Return the [x, y] coordinate for the center point of the cell that contains the specified text.  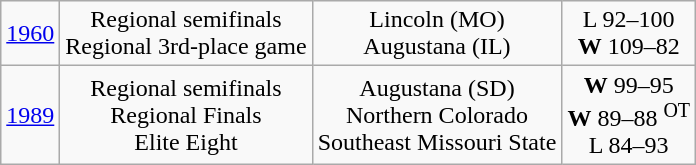
Lincoln (MO)Augustana (IL) [437, 34]
W 99–95W 89–88 OTL 84–93 [629, 116]
1989 [30, 116]
Augustana (SD)Northern ColoradoSoutheast Missouri State [437, 116]
1960 [30, 34]
Regional semifinalsRegional FinalsElite Eight [186, 116]
L 92–100W 109–82 [629, 34]
Regional semifinalsRegional 3rd-place game [186, 34]
